Scan for the cell matching the given text and deliver its (x, y) coordinate at center. 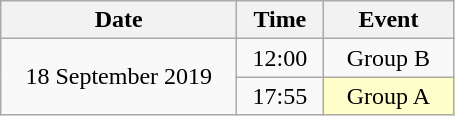
17:55 (280, 96)
12:00 (280, 58)
Group A (388, 96)
Date (119, 20)
Event (388, 20)
18 September 2019 (119, 77)
Group B (388, 58)
Time (280, 20)
